Identify which cell holds the provided text, then report its [X, Y] central coordinate. 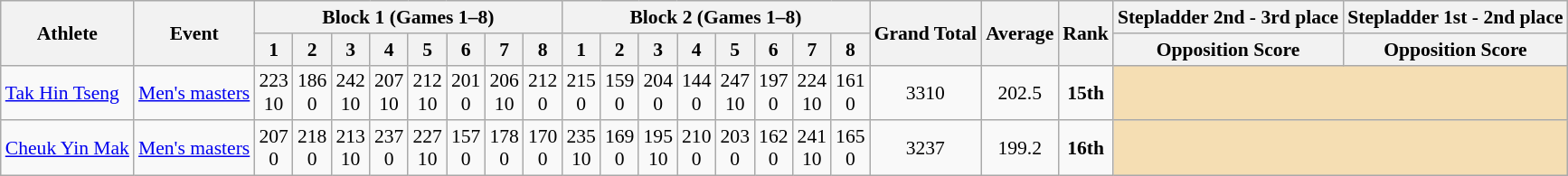
202.5 [1020, 92]
2150 [581, 92]
Grand Total [926, 32]
Stepladder 2nd - 3rd place [1228, 17]
24210 [351, 92]
Event [194, 32]
20610 [505, 92]
1590 [620, 92]
2070 [273, 148]
24110 [812, 148]
1700 [543, 148]
3237 [926, 148]
Average [1020, 32]
1570 [467, 148]
Stepladder 1st - 2nd place [1455, 17]
20710 [389, 92]
21310 [351, 148]
2040 [658, 92]
23510 [581, 148]
Tak Hin Tseng [67, 92]
2180 [313, 148]
16th [1085, 148]
1440 [696, 92]
21210 [427, 92]
2370 [389, 148]
24710 [736, 92]
1780 [505, 148]
2010 [467, 92]
2100 [696, 148]
1860 [313, 92]
1650 [850, 148]
1690 [620, 148]
Rank [1085, 32]
Cheuk Yin Mak [67, 148]
1610 [850, 92]
Athlete [67, 32]
1620 [774, 148]
Block 2 (Games 1–8) [715, 17]
1970 [774, 92]
2030 [736, 148]
3310 [926, 92]
199.2 [1020, 148]
2120 [543, 92]
Block 1 (Games 1–8) [408, 17]
22710 [427, 148]
19510 [658, 148]
22310 [273, 92]
15th [1085, 92]
22410 [812, 92]
